Scan for the cell matching the given text and deliver its [X, Y] coordinate at center. 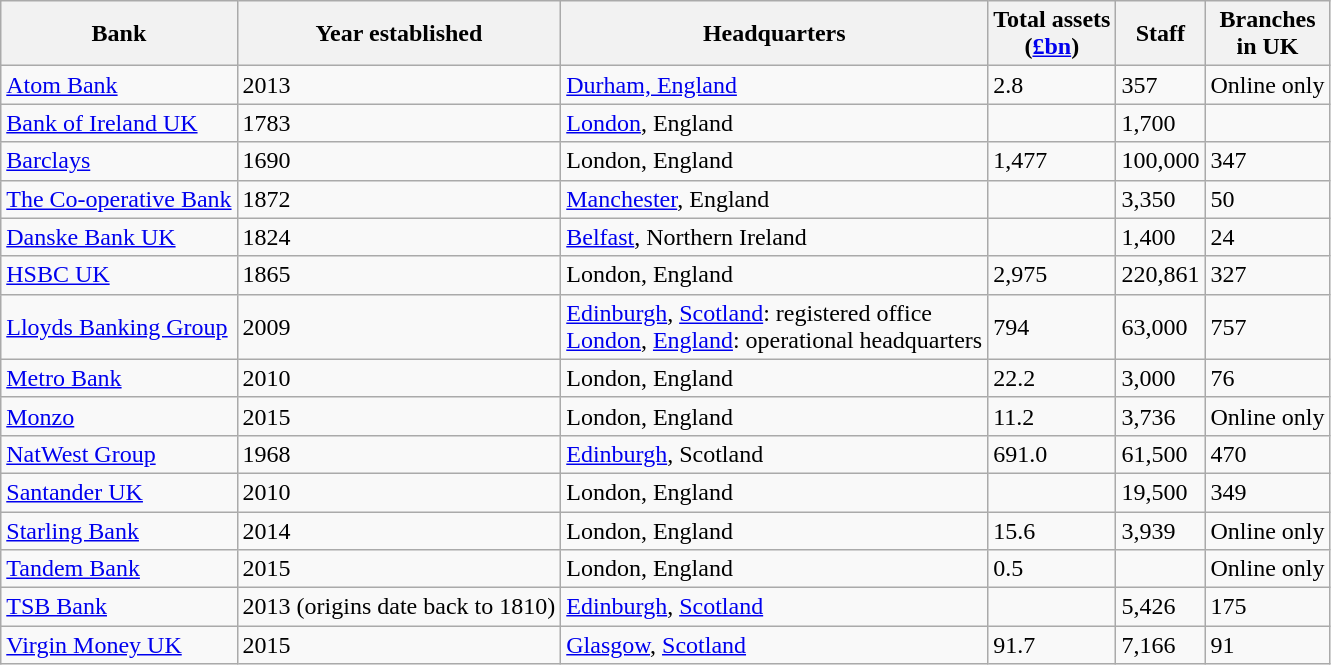
357 [1160, 85]
NatWest Group [119, 454]
Edinburgh, Scotland: registered officeLondon, England: operational headquarters [774, 326]
Durham, England [774, 85]
HSBC UK [119, 275]
2013 [399, 85]
1968 [399, 454]
3,350 [1160, 199]
3,736 [1160, 416]
91 [1268, 645]
Bank [119, 34]
Glasgow, Scotland [774, 645]
61,500 [1160, 454]
1,477 [1052, 161]
Manchester, England [774, 199]
Bank of Ireland UK [119, 123]
Atom Bank [119, 85]
757 [1268, 326]
691.0 [1052, 454]
2.8 [1052, 85]
Headquarters [774, 34]
2,975 [1052, 275]
2013 (origins date back to 1810) [399, 607]
TSB Bank [119, 607]
Lloyds Banking Group [119, 326]
91.7 [1052, 645]
Danske Bank UK [119, 237]
19,500 [1160, 492]
Belfast, Northern Ireland [774, 237]
15.6 [1052, 531]
Branchesin UK [1268, 34]
1,700 [1160, 123]
1783 [399, 123]
Barclays [119, 161]
3,000 [1160, 378]
1872 [399, 199]
1,400 [1160, 237]
2009 [399, 326]
Staff [1160, 34]
Total assets(£bn) [1052, 34]
1690 [399, 161]
63,000 [1160, 326]
Starling Bank [119, 531]
Monzo [119, 416]
794 [1052, 326]
22.2 [1052, 378]
175 [1268, 607]
0.5 [1052, 569]
327 [1268, 275]
2014 [399, 531]
Tandem Bank [119, 569]
76 [1268, 378]
Virgin Money UK [119, 645]
220,861 [1160, 275]
11.2 [1052, 416]
Metro Bank [119, 378]
349 [1268, 492]
470 [1268, 454]
Year established [399, 34]
347 [1268, 161]
3,939 [1160, 531]
5,426 [1160, 607]
24 [1268, 237]
100,000 [1160, 161]
1865 [399, 275]
1824 [399, 237]
Santander UK [119, 492]
The Co-operative Bank [119, 199]
7,166 [1160, 645]
50 [1268, 199]
